From the cell containing the given text, extract its center point as (X, Y) coordinate. 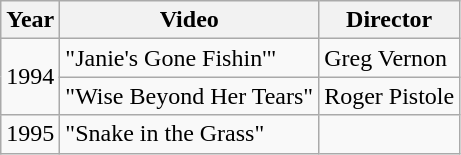
Roger Pistole (390, 96)
Greg Vernon (390, 58)
"Wise Beyond Her Tears" (190, 96)
Video (190, 20)
1995 (30, 134)
Director (390, 20)
"Janie's Gone Fishin'" (190, 58)
"Snake in the Grass" (190, 134)
1994 (30, 77)
Year (30, 20)
